Return (x, y) of the center of cell containing provided text 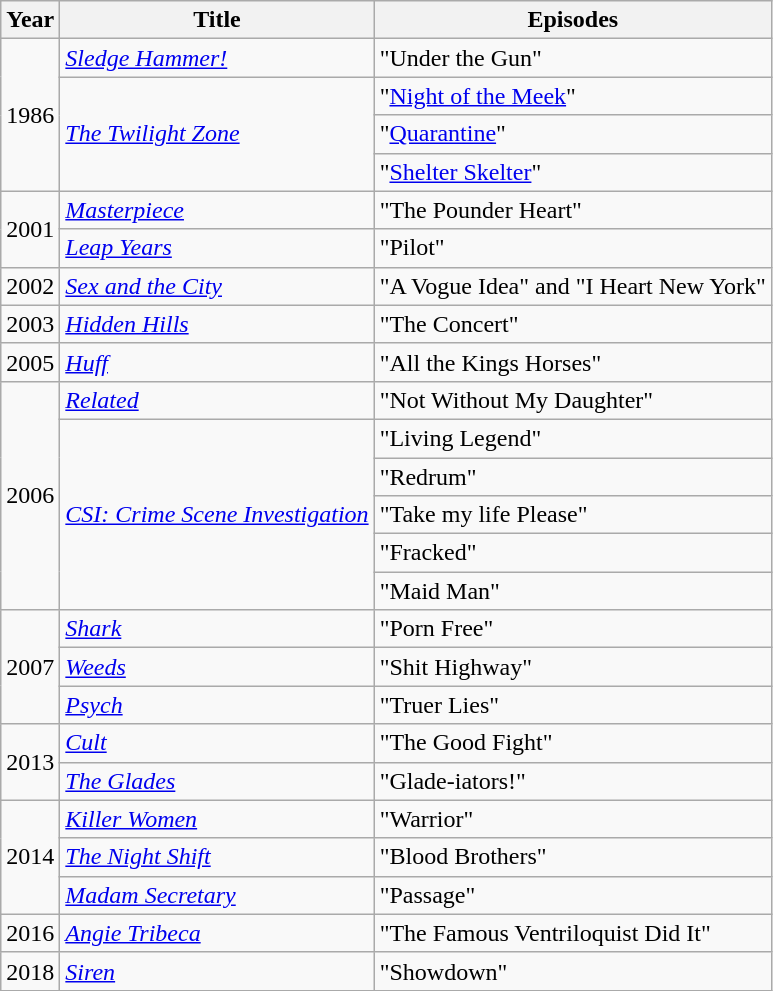
"Shelter Skelter" (572, 172)
2001 (30, 229)
2014 (30, 857)
2002 (30, 286)
"The Good Fight" (572, 743)
"Night of the Meek" (572, 96)
"Pilot" (572, 248)
"Maid Man" (572, 591)
"All the Kings Horses" (572, 362)
Madam Secretary (217, 895)
Title (217, 20)
Weeds (217, 667)
Leap Years (217, 248)
Huff (217, 362)
Related (217, 400)
"The Pounder Heart" (572, 210)
"Not Without My Daughter" (572, 400)
1986 (30, 115)
"Shit Highway" (572, 667)
2003 (30, 324)
The Glades (217, 781)
2013 (30, 762)
"Fracked" (572, 553)
The Night Shift (217, 857)
Sledge Hammer! (217, 58)
"A Vogue Idea" and "I Heart New York" (572, 286)
"Warrior" (572, 819)
Siren (217, 971)
"Truer Lies" (572, 705)
The Twilight Zone (217, 134)
"The Famous Ventriloquist Did It" (572, 933)
Angie Tribeca (217, 933)
Sex and the City (217, 286)
"Living Legend" (572, 438)
CSI: Crime Scene Investigation (217, 514)
Episodes (572, 20)
Cult (217, 743)
2016 (30, 933)
2005 (30, 362)
2006 (30, 495)
Year (30, 20)
Shark (217, 629)
"Showdown" (572, 971)
2018 (30, 971)
Masterpiece (217, 210)
"Blood Brothers" (572, 857)
"Take my life Please" (572, 515)
Psych (217, 705)
Killer Women (217, 819)
"Quarantine" (572, 134)
Hidden Hills (217, 324)
"Under the Gun" (572, 58)
2007 (30, 667)
"Passage" (572, 895)
"Redrum" (572, 477)
"Glade-iators!" (572, 781)
"Porn Free" (572, 629)
"The Concert" (572, 324)
